From the cell containing the given text, extract its center point as (X, Y) coordinate. 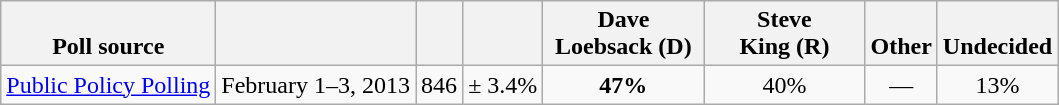
Other (901, 34)
Poll source (108, 34)
SteveKing (R) (784, 34)
846 (440, 85)
13% (997, 85)
Public Policy Polling (108, 85)
47% (624, 85)
February 1–3, 2013 (316, 85)
40% (784, 85)
— (901, 85)
Undecided (997, 34)
± 3.4% (503, 85)
DaveLoebsack (D) (624, 34)
